Detect which cell encompasses the target text, then output its (X, Y) center coordinate. 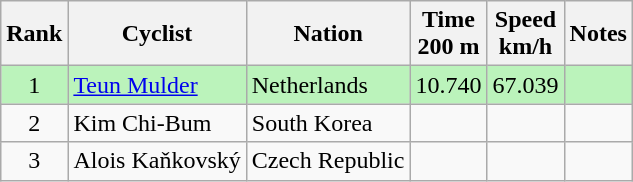
Kim Chi-Bum (157, 123)
67.039 (526, 85)
Nation (328, 34)
3 (34, 161)
Alois Kaňkovský (157, 161)
Netherlands (328, 85)
2 (34, 123)
Speedkm/h (526, 34)
South Korea (328, 123)
1 (34, 85)
Czech Republic (328, 161)
Rank (34, 34)
Notes (598, 34)
Time200 m (448, 34)
Cyclist (157, 34)
Teun Mulder (157, 85)
10.740 (448, 85)
